Determine the [x, y] coordinate at the center of the cell enclosing the given text.  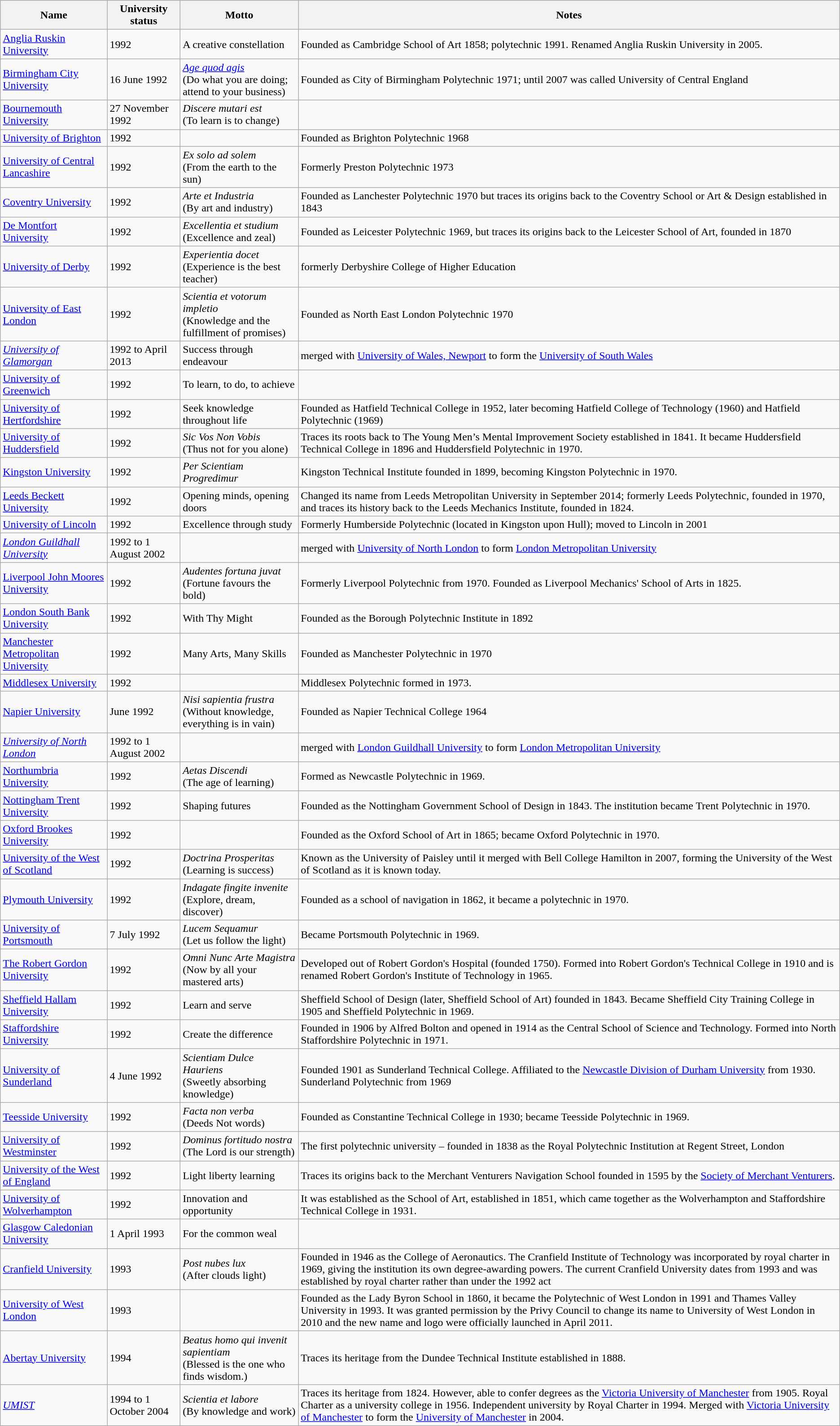
Kingston Technical Institute founded in 1899, becoming Kingston Polytechnic in 1970. [569, 472]
Founded as Cambridge School of Art 1858; polytechnic 1991. Renamed Anglia Ruskin University in 2005. [569, 44]
Bournemouth University [54, 115]
Abertay University [54, 1357]
University of Huddersfield [54, 443]
Coventry University [54, 202]
The Robert Gordon University [54, 970]
merged with University of North London to form London Metropolitan University [569, 548]
Motto [240, 15]
Liverpool John Moores University [54, 583]
University of East London [54, 314]
1994 [144, 1357]
Formed as Newcastle Polytechnic in 1969. [569, 777]
Discere mutari est(To learn is to change) [240, 115]
Seek knowledge throughout life [240, 414]
Lucem Sequamur(Let us follow the light) [240, 935]
University of Sunderland [54, 1075]
Founded as the Nottingham Government School of Design in 1843. The institution became Trent Polytechnic in 1970. [569, 805]
Post nubes lux(After clouds light) [240, 1269]
The first polytechnic university – founded in 1838 as the Royal Polytechnic Institution at Regent Street, London [569, 1146]
Birmingham City University [54, 79]
Audentes fortuna juvat(Fortune favours the bold) [240, 583]
Napier University [54, 712]
To learn, to do, to achieve [240, 384]
Sic Vos Non Vobis(Thus not for you alone) [240, 443]
University status [144, 15]
Founded as Hatfield Technical College in 1952, later becoming Hatfield College of Technology (1960) and Hatfield Polytechnic (1969) [569, 414]
Scientia et votorum impletio(Knowledge and the fulfillment of promises) [240, 314]
University of North London [54, 747]
Plymouth University [54, 899]
Success through endeavour [240, 355]
University of West London [54, 1310]
Teesside University [54, 1117]
Opening minds, opening doors [240, 502]
University of Westminster [54, 1146]
Nottingham Trent University [54, 805]
Innovation and opportunity [240, 1205]
It was established as the School of Art, established in 1851, which came together as the Wolverhampton and Staffordshire Technical College in 1931. [569, 1205]
Dominus fortitudo nostra(The Lord is our strength) [240, 1146]
Formerly Liverpool Polytechnic from 1970. Founded as Liverpool Mechanics' School of Arts in 1825. [569, 583]
1992 to April 2013 [144, 355]
formerly Derbyshire College of Higher Education [569, 267]
Shaping futures [240, 805]
Nisi sapientia frustra(Without knowledge, everything is in vain) [240, 712]
Learn and serve [240, 1005]
Indagate fingite invenite(Explore, dream, discover) [240, 899]
Founded as Napier Technical College 1964 [569, 712]
London Guildhall University [54, 548]
Age quod agis(Do what you are doing; attend to your business) [240, 79]
Beatus homo qui invenit sapientiam(Blessed is the one who finds wisdom.) [240, 1357]
Cranfield University [54, 1269]
University of Hertfordshire [54, 414]
London South Bank University [54, 619]
16 June 1992 [144, 79]
University of Derby [54, 267]
Light liberty learning [240, 1175]
Became Portsmouth Polytechnic in 1969. [569, 935]
With Thy Might [240, 619]
Traces its heritage from the Dundee Technical Institute established in 1888. [569, 1357]
7 July 1992 [144, 935]
Founded as Brighton Polytechnic 1968 [569, 138]
Sheffield Hallam University [54, 1005]
Many Arts, Many Skills [240, 654]
Founded 1901 as Sunderland Technical College. Affiliated to the Newcastle Division of Durham University from 1930. Sunderland Polytechnic from 1969 [569, 1075]
Middlesex Polytechnic formed in 1973. [569, 683]
Founded as Lanchester Polytechnic 1970 but traces its origins back to the Coventry School or Art & Design established in 1843 [569, 202]
University of Greenwich [54, 384]
Facta non verba(Deeds Not words) [240, 1117]
University of Lincoln [54, 525]
University of the West of England [54, 1175]
4 June 1992 [144, 1075]
merged with London Guildhall University to form London Metropolitan University [569, 747]
For the common weal [240, 1233]
Leeds Beckett University [54, 502]
Founded as the Borough Polytechnic Institute in 1892 [569, 619]
1994 to 1 October 2004 [144, 1405]
Middlesex University [54, 683]
Oxford Brookes University [54, 835]
Experientia docet(Experience is the best teacher) [240, 267]
Founded as North East London Polytechnic 1970 [569, 314]
Glasgow Caledonian University [54, 1233]
Founded as Manchester Polytechnic in 1970 [569, 654]
Ex solo ad solem(From the earth to the sun) [240, 167]
Omni Nunc Arte Magistra(Now by all your mastered arts) [240, 970]
UMIST [54, 1405]
Doctrina Prosperitas(Learning is success) [240, 864]
Manchester Metropolitan University [54, 654]
Formerly Preston Polytechnic 1973 [569, 167]
Founded as a school of navigation in 1862, it became a polytechnic in 1970. [569, 899]
Notes [569, 15]
Arte et Industria(By art and industry) [240, 202]
University of Glamorgan [54, 355]
University of Central Lancashire [54, 167]
A creative constellation [240, 44]
University of the West of Scotland [54, 864]
27 November 1992 [144, 115]
Founded as City of Birmingham Polytechnic 1971; until 2007 was called University of Central England [569, 79]
1 April 1993 [144, 1233]
Kingston University [54, 472]
Northumbria University [54, 777]
Founded as Leicester Polytechnic 1969, but traces its origins back to the Leicester School of Art, founded in 1870 [569, 232]
Name [54, 15]
Founded as the Oxford School of Art in 1865; became Oxford Polytechnic in 1970. [569, 835]
merged with University of Wales, Newport to form the University of South Wales [569, 355]
Scientiam Dulce Hauriens(Sweetly absorbing knowledge) [240, 1075]
Formerly Humberside Polytechnic (located in Kingston upon Hull); moved to Lincoln in 2001 [569, 525]
Excellence through study [240, 525]
June 1992 [144, 712]
Aetas Discendi(The age of learning) [240, 777]
University of Brighton [54, 138]
Excellentia et studium(Excellence and zeal) [240, 232]
Traces its origins back to the Merchant Venturers Navigation School founded in 1595 by the Society of Merchant Venturers. [569, 1175]
Scientia et labore(By knowledge and work) [240, 1405]
Create the difference [240, 1034]
University of Portsmouth [54, 935]
Staffordshire University [54, 1034]
Anglia Ruskin University [54, 44]
De Montfort University [54, 232]
University of Wolverhampton [54, 1205]
Founded as Constantine Technical College in 1930; became Teesside Polytechnic in 1969. [569, 1117]
Per Scientiam Progredimur [240, 472]
